Search for the cell housing the specified text and yield its [x, y] center coordinate. 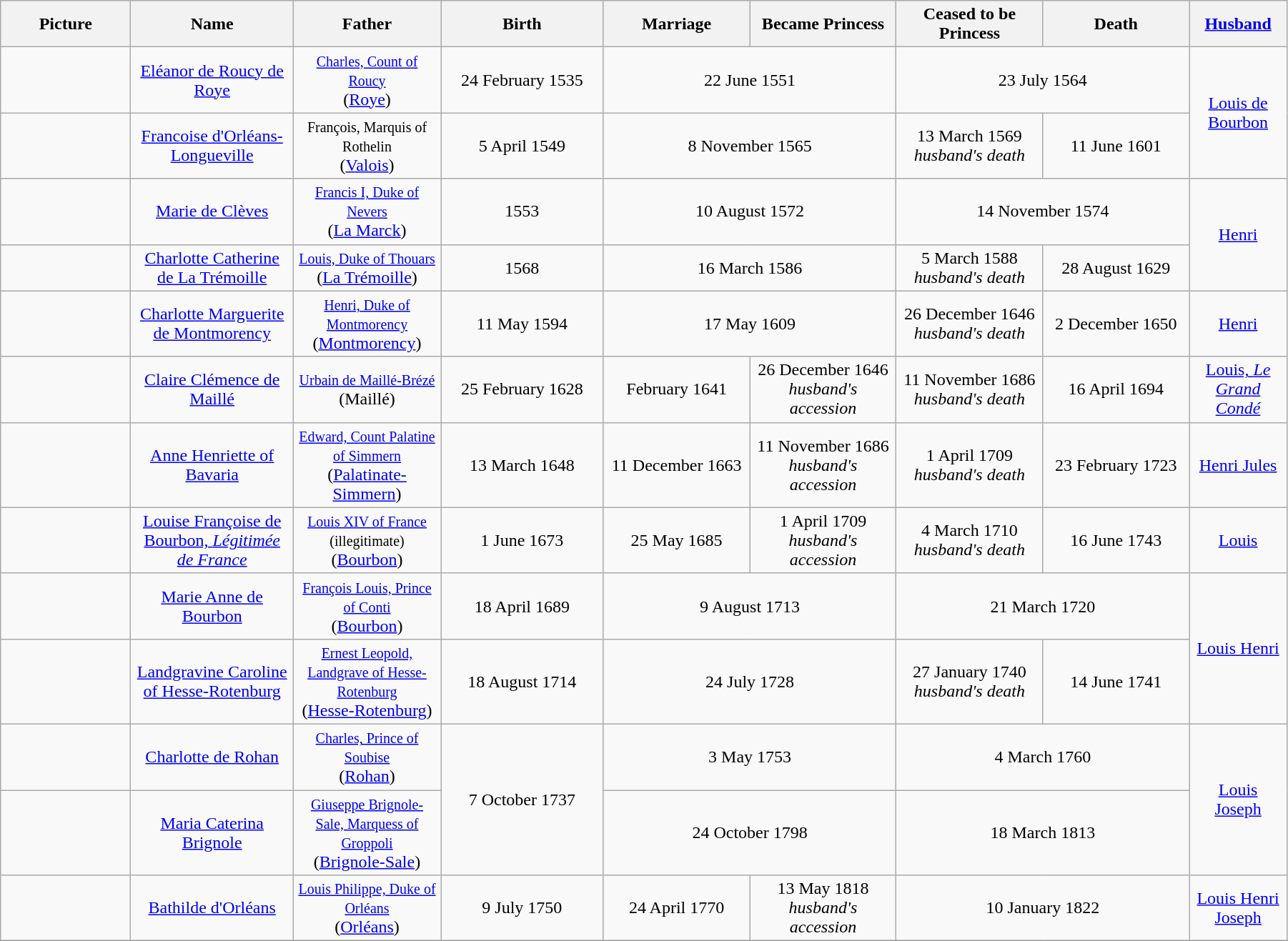
16 April 1694 [1116, 389]
Maria Caterina Brignole [212, 833]
18 August 1714 [522, 682]
7 October 1737 [522, 799]
10 January 1822 [1043, 908]
1 June 1673 [522, 540]
8 November 1565 [750, 146]
Henri Jules [1238, 464]
24 July 1728 [750, 682]
23 February 1723 [1116, 464]
21 March 1720 [1043, 606]
14 June 1741 [1116, 682]
Anne Henriette of Bavaria [212, 464]
11 November 1686husband's accession [823, 464]
4 March 1760 [1043, 757]
Bathilde d'Orléans [212, 908]
25 February 1628 [522, 389]
Louis [1238, 540]
Giuseppe Brignole-Sale, Marquess of Groppoli(Brignole-Sale) [367, 833]
Charlotte Marguerite de Montmorency [212, 324]
Louise Françoise de Bourbon, Légitimée de France [212, 540]
Marriage [676, 24]
Louis Joseph [1238, 799]
9 August 1713 [750, 606]
13 March 1648 [522, 464]
Louis XIV of France (illegitimate)(Bourbon) [367, 540]
13 May 1818husband's accession [823, 908]
25 May 1685 [676, 540]
24 April 1770 [676, 908]
Eléanor de Roucy de Roye [212, 80]
Birth [522, 24]
Louis de Bourbon [1238, 113]
16 March 1586 [750, 267]
François Louis, Prince of Conti(Bourbon) [367, 606]
Louis, Duke of Thouars(La Trémoille) [367, 267]
1568 [522, 267]
Marie de Clèves [212, 211]
11 June 1601 [1116, 146]
Edward, Count Palatine of Simmern(Palatinate-Simmern) [367, 464]
24 October 1798 [750, 833]
18 March 1813 [1043, 833]
9 July 1750 [522, 908]
Urbain de Maillé-Brézé(Maillé) [367, 389]
26 December 1646husband's accession [823, 389]
17 May 1609 [750, 324]
11 May 1594 [522, 324]
22 June 1551 [750, 80]
24 February 1535 [522, 80]
3 May 1753 [750, 757]
Death [1116, 24]
Ceased to be Princess [969, 24]
Louis Henri [1238, 649]
1 April 1709husband's death [969, 464]
27 January 1740husband's death [969, 682]
23 July 1564 [1043, 80]
Francoise d'Orléans-Longueville [212, 146]
1553 [522, 211]
13 March 1569husband's death [969, 146]
Landgravine Caroline of Hesse-Rotenburg [212, 682]
February 1641 [676, 389]
28 August 1629 [1116, 267]
Charles, Prince of Soubise(Rohan) [367, 757]
4 March 1710husband's death [969, 540]
Charlotte de Rohan [212, 757]
11 December 1663 [676, 464]
Marie Anne de Bourbon [212, 606]
2 December 1650 [1116, 324]
Picture [66, 24]
10 August 1572 [750, 211]
François, Marquis of Rothelin(Valois) [367, 146]
Charles, Count of Roucy(Roye) [367, 80]
Louis, Le Grand Condé [1238, 389]
18 April 1689 [522, 606]
14 November 1574 [1043, 211]
Louis Philippe, Duke of Orléans(Orléans) [367, 908]
Louis Henri Joseph [1238, 908]
5 March 1588husband's death [969, 267]
5 April 1549 [522, 146]
Francis I, Duke of Nevers(La Marck) [367, 211]
Ernest Leopold, Landgrave of Hesse-Rotenburg(Hesse-Rotenburg) [367, 682]
11 November 1686husband's death [969, 389]
Became Princess [823, 24]
Name [212, 24]
Claire Clémence de Maillé [212, 389]
16 June 1743 [1116, 540]
Henri, Duke of Montmorency(Montmorency) [367, 324]
Charlotte Catherine de La Trémoille [212, 267]
1 April 1709husband's accession [823, 540]
Father [367, 24]
Husband [1238, 24]
26 December 1646husband's death [969, 324]
